From the cell containing the given text, extract its center point as [x, y] coordinate. 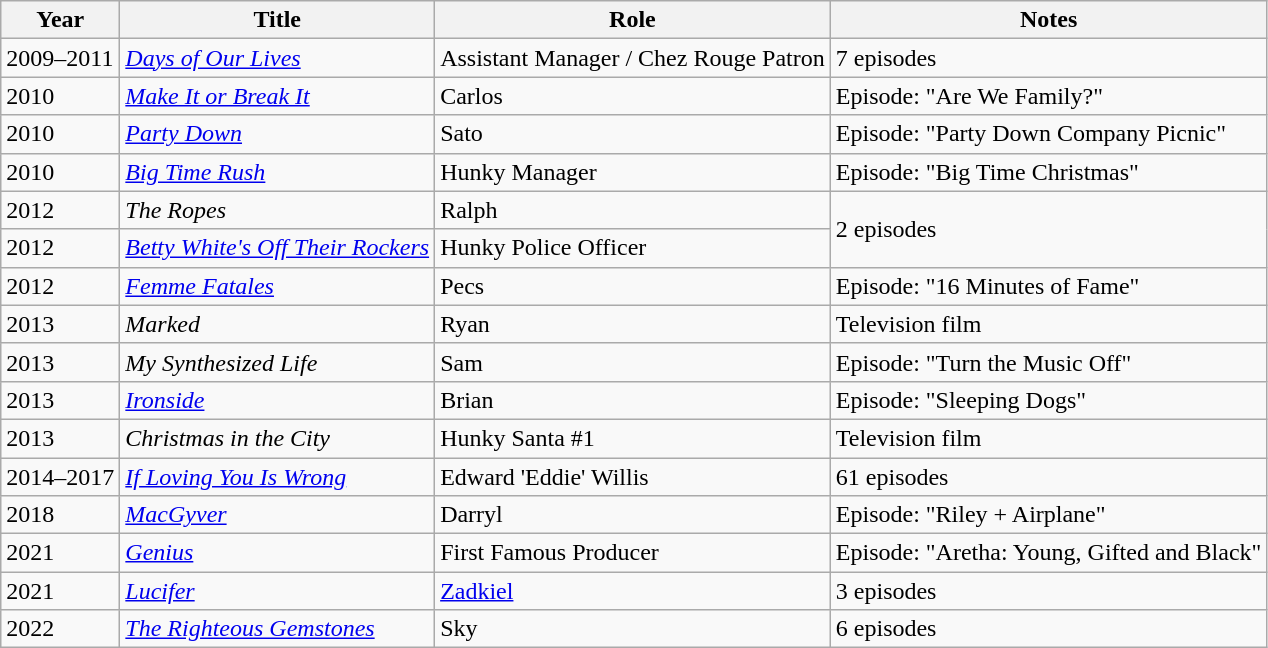
Carlos [633, 96]
Marked [278, 324]
Brian [633, 400]
Femme Fatales [278, 286]
First Famous Producer [633, 553]
Party Down [278, 134]
Zadkiel [633, 591]
Darryl [633, 515]
6 episodes [1048, 629]
3 episodes [1048, 591]
Episode: "16 Minutes of Fame" [1048, 286]
Hunky Santa #1 [633, 438]
Ralph [633, 210]
Ironside [278, 400]
Episode: "Big Time Christmas" [1048, 172]
Assistant Manager / Chez Rouge Patron [633, 58]
Episode: "Party Down Company Picnic" [1048, 134]
Role [633, 20]
Betty White's Off Their Rockers [278, 248]
2018 [60, 515]
Ryan [633, 324]
Notes [1048, 20]
2022 [60, 629]
Hunky Manager [633, 172]
MacGyver [278, 515]
If Loving You Is Wrong [278, 477]
Lucifer [278, 591]
7 episodes [1048, 58]
Sam [633, 362]
Genius [278, 553]
Year [60, 20]
Hunky Police Officer [633, 248]
Edward 'Eddie' Willis [633, 477]
Episode: "Turn the Music Off" [1048, 362]
Days of Our Lives [278, 58]
2 episodes [1048, 229]
My Synthesized Life [278, 362]
Make It or Break It [278, 96]
Episode: "Riley + Airplane" [1048, 515]
Christmas in the City [278, 438]
Pecs [633, 286]
Episode: "Are We Family?" [1048, 96]
Big Time Rush [278, 172]
2014–2017 [60, 477]
Sky [633, 629]
Episode: "Aretha: Young, Gifted and Black" [1048, 553]
2009–2011 [60, 58]
The Ropes [278, 210]
The Righteous Gemstones [278, 629]
Episode: "Sleeping Dogs" [1048, 400]
61 episodes [1048, 477]
Title [278, 20]
Sato [633, 134]
